Detect which cell encompasses the target text, then output its [x, y] center coordinate. 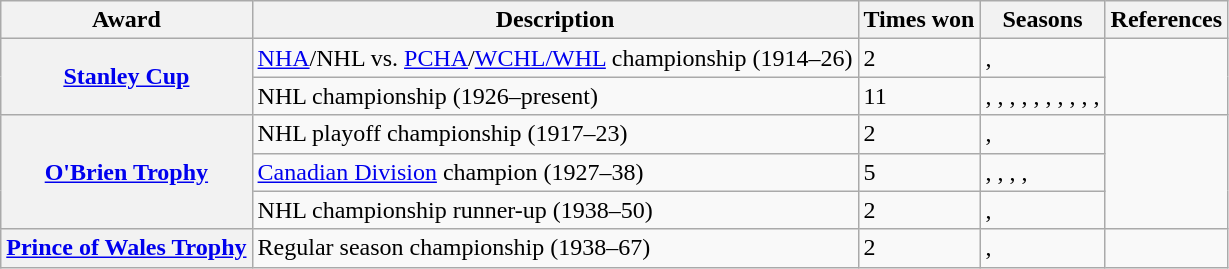
Seasons [1042, 20]
Prince of Wales Trophy [126, 248]
NHL championship (1926–present) [555, 96]
11 [919, 96]
Regular season championship (1938–67) [555, 248]
, , , , [1042, 172]
, , , , , , , , , , [1042, 96]
Description [555, 20]
O'Brien Trophy [126, 172]
NHA/NHL vs. PCHA/WCHL/WHL championship (1914–26) [555, 58]
References [1166, 20]
Award [126, 20]
Times won [919, 20]
NHL championship runner-up (1938–50) [555, 210]
5 [919, 172]
NHL playoff championship (1917–23) [555, 134]
Stanley Cup [126, 77]
Canadian Division champion (1927–38) [555, 172]
